Output the (x, y) coordinate of the center of the cell containing the given text.  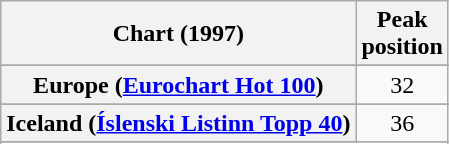
Peakposition (402, 34)
Iceland (Íslenski Listinn Topp 40) (178, 123)
36 (402, 123)
Chart (1997) (178, 34)
Europe (Eurochart Hot 100) (178, 85)
32 (402, 85)
